For the text-containing cell, return its midpoint in [x, y] coordinate format. 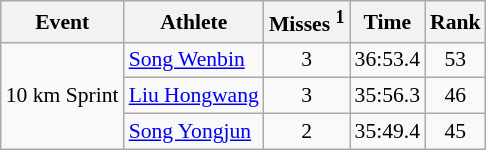
Liu Hongwang [194, 96]
Misses 1 [307, 22]
Athlete [194, 22]
53 [456, 60]
Song Yongjun [194, 132]
35:56.3 [388, 96]
Time [388, 22]
2 [307, 132]
Event [62, 22]
36:53.4 [388, 60]
46 [456, 96]
45 [456, 132]
Song Wenbin [194, 60]
10 km Sprint [62, 96]
35:49.4 [388, 132]
Rank [456, 22]
